Provide the [X, Y] coordinate of the cell's center where the given text is located.  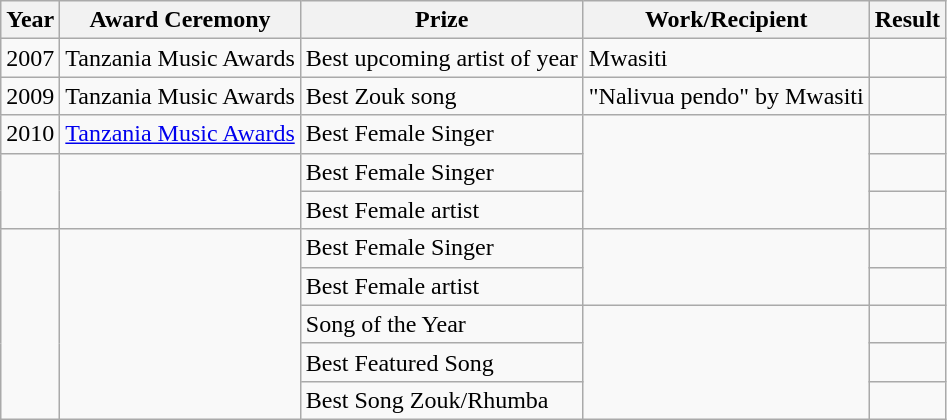
Best Song Zouk/Rhumba [442, 400]
"Nalivua pendo" by Mwasiti [726, 96]
Best upcoming artist of year [442, 58]
Work/Recipient [726, 20]
Year [30, 20]
2007 [30, 58]
Award Ceremony [180, 20]
2010 [30, 134]
Song of the Year [442, 324]
2009 [30, 96]
Best Zouk song [442, 96]
Result [907, 20]
Prize [442, 20]
Mwasiti [726, 58]
Best Featured Song [442, 362]
